Detect which cell encompasses the target text, then output its (X, Y) center coordinate. 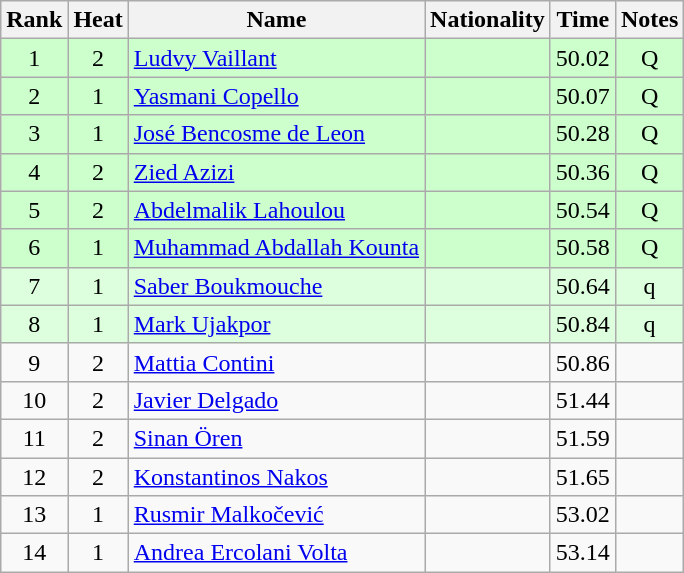
Sinan Ören (276, 438)
50.07 (582, 96)
Saber Boukmouche (276, 286)
Notes (649, 20)
53.02 (582, 515)
11 (34, 438)
50.86 (582, 362)
8 (34, 324)
51.65 (582, 477)
50.64 (582, 286)
50.02 (582, 58)
Javier Delgado (276, 400)
Muhammad Abdallah Kounta (276, 248)
4 (34, 172)
Mark Ujakpor (276, 324)
50.28 (582, 134)
12 (34, 477)
50.58 (582, 248)
50.84 (582, 324)
Heat (98, 20)
Rusmir Malkočević (276, 515)
3 (34, 134)
Time (582, 20)
5 (34, 210)
Zied Azizi (276, 172)
Name (276, 20)
Mattia Contini (276, 362)
14 (34, 553)
Rank (34, 20)
51.44 (582, 400)
José Bencosme de Leon (276, 134)
6 (34, 248)
10 (34, 400)
13 (34, 515)
9 (34, 362)
50.36 (582, 172)
Andrea Ercolani Volta (276, 553)
Nationality (488, 20)
53.14 (582, 553)
51.59 (582, 438)
Ludvy Vaillant (276, 58)
Abdelmalik Lahoulou (276, 210)
Konstantinos Nakos (276, 477)
50.54 (582, 210)
7 (34, 286)
Yasmani Copello (276, 96)
